Locate the cell with the specified text and output its [x, y] center coordinate. 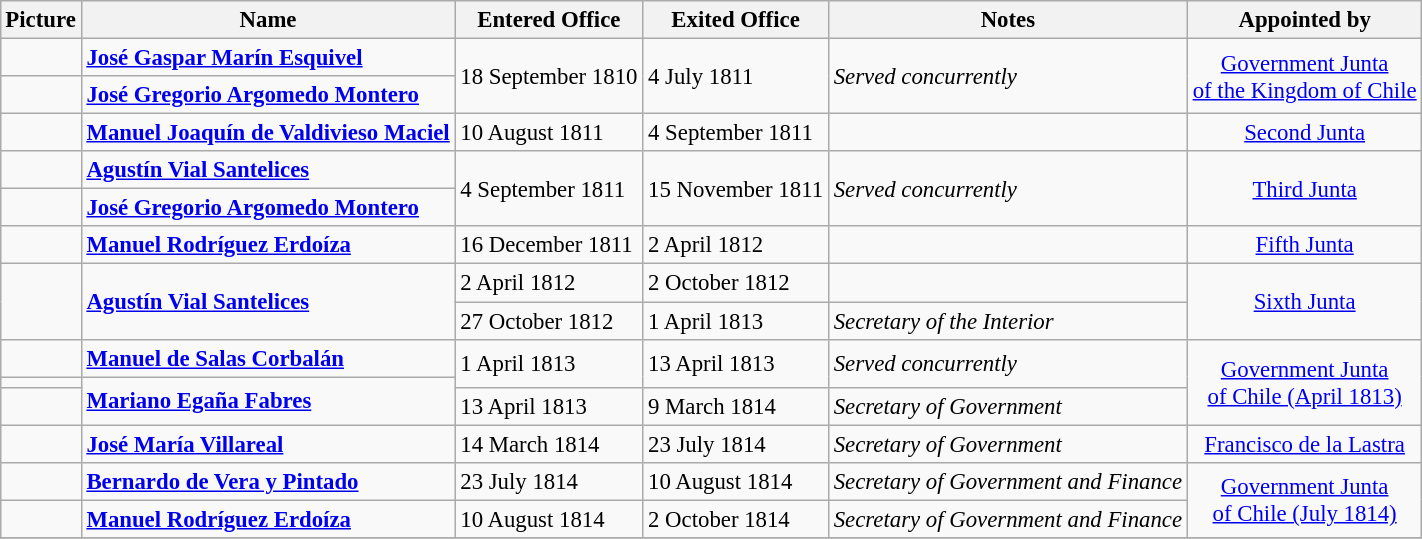
Manuel Joaquín de Valdivieso Maciel [268, 133]
Picture [40, 20]
Secretary of the Interior [1008, 321]
2 October 1812 [736, 283]
27 October 1812 [549, 321]
Entered Office [549, 20]
Government Juntaof Chile (July 1814) [1304, 500]
Appointed by [1304, 20]
Notes [1008, 20]
Bernardo de Vera y Pintado [268, 482]
16 December 1811 [549, 245]
Third Junta [1304, 188]
Government Juntaof Chile (April 1813) [1304, 382]
18 September 1810 [549, 76]
15 November 1811 [736, 188]
Exited Office [736, 20]
4 July 1811 [736, 76]
9 March 1814 [736, 406]
Sixth Junta [1304, 302]
2 October 1814 [736, 519]
Name [268, 20]
Fifth Junta [1304, 245]
Government Juntaof the Kingdom of Chile [1304, 76]
Mariano Egaña Fabres [268, 401]
José María Villareal [268, 444]
14 March 1814 [549, 444]
José Gaspar Marín Esquivel [268, 58]
Francisco de la Lastra [1304, 444]
10 August 1811 [549, 133]
Second Junta [1304, 133]
Manuel de Salas Corbalán [268, 358]
